Provide the [X, Y] coordinate of the cell's center where the given text is located.  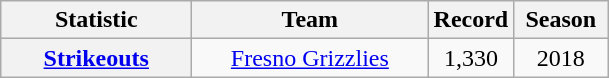
1,330 [471, 58]
Team [310, 20]
Record [471, 20]
Season [561, 20]
2018 [561, 58]
Statistic [96, 20]
Strikeouts [96, 58]
Fresno Grizzlies [310, 58]
